Locate the cell with the specified text and output its (X, Y) center coordinate. 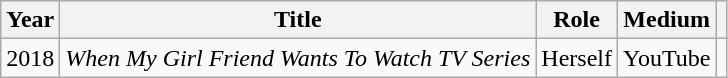
When My Girl Friend Wants To Watch TV Series (298, 58)
Year (30, 20)
2018 (30, 58)
Herself (577, 58)
YouTube (666, 58)
Role (577, 20)
Title (298, 20)
Medium (666, 20)
